Pinpoint the cell where the given text exists, returning its [X, Y] midpoint coordinate. 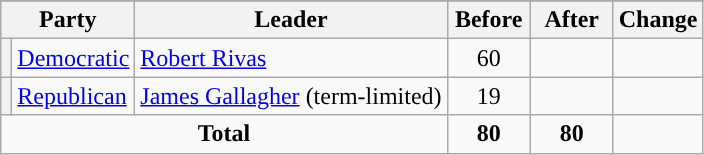
Democratic [74, 58]
Change [658, 20]
After [572, 20]
Party [68, 20]
Leader [291, 20]
James Gallagher (term-limited) [291, 96]
Total [224, 134]
Robert Rivas [291, 58]
Republican [74, 96]
19 [488, 96]
Before [488, 20]
60 [488, 58]
